Identify which cell holds the provided text, then report its (x, y) central coordinate. 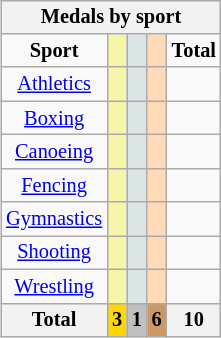
Fencing (54, 185)
10 (194, 320)
Medals by sport (111, 17)
Shooting (54, 253)
3 (117, 320)
Athletics (54, 84)
Boxing (54, 118)
6 (157, 320)
Sport (54, 51)
Canoeing (54, 152)
Gymnastics (54, 219)
Wrestling (54, 286)
1 (137, 320)
